Determine the (x, y) coordinate at the center of the cell enclosing the given text.  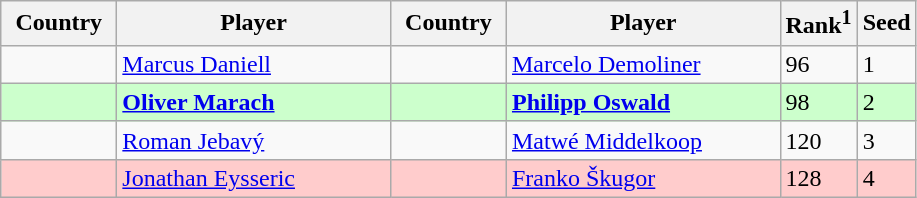
128 (818, 178)
3 (886, 140)
4 (886, 178)
Roman Jebavý (254, 140)
120 (818, 140)
Philipp Oswald (643, 102)
Seed (886, 24)
2 (886, 102)
Jonathan Eysseric (254, 178)
Marcus Daniell (254, 64)
96 (818, 64)
98 (818, 102)
1 (886, 64)
Rank1 (818, 24)
Marcelo Demoliner (643, 64)
Oliver Marach (254, 102)
Franko Škugor (643, 178)
Matwé Middelkoop (643, 140)
